Detect which cell encompasses the target text, then output its (x, y) center coordinate. 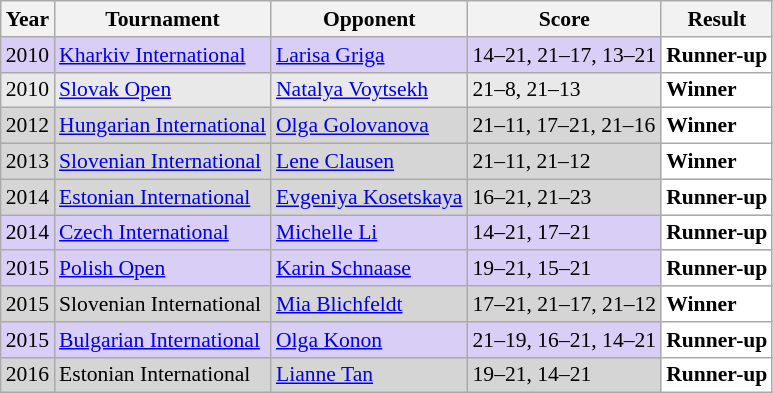
Bulgarian International (162, 340)
19–21, 15–21 (565, 269)
Slovak Open (162, 90)
Opponent (370, 19)
Larisa Griga (370, 55)
Polish Open (162, 269)
Olga Konon (370, 340)
2013 (28, 162)
16–21, 21–23 (565, 197)
2016 (28, 375)
Result (716, 19)
Mia Blichfeldt (370, 304)
Michelle Li (370, 233)
21–19, 16–21, 14–21 (565, 340)
21–8, 21–13 (565, 90)
2012 (28, 126)
Olga Golovanova (370, 126)
Natalya Voytsekh (370, 90)
Hungarian International (162, 126)
19–21, 14–21 (565, 375)
Evgeniya Kosetskaya (370, 197)
Tournament (162, 19)
21–11, 21–12 (565, 162)
Karin Schnaase (370, 269)
Kharkiv International (162, 55)
21–11, 17–21, 21–16 (565, 126)
Lene Clausen (370, 162)
14–21, 17–21 (565, 233)
Lianne Tan (370, 375)
Year (28, 19)
Czech International (162, 233)
14–21, 21–17, 13–21 (565, 55)
Score (565, 19)
17–21, 21–17, 21–12 (565, 304)
